Locate the cell with the specified text and output its (x, y) center coordinate. 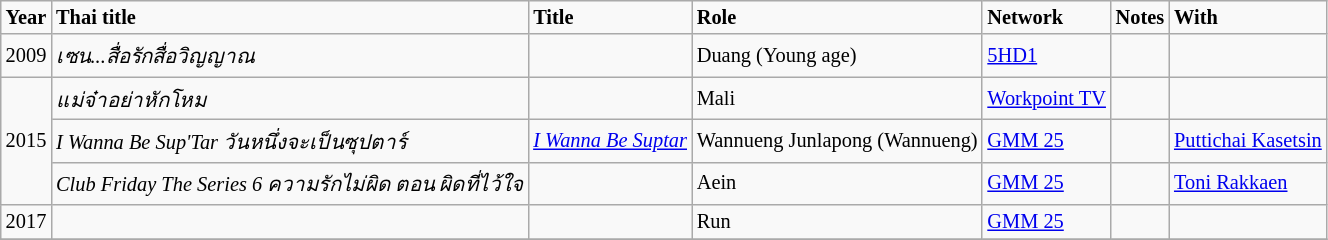
Thai title (290, 17)
Wannueng Junlapong (Wannueng) (838, 140)
Workpoint TV (1046, 98)
2015 (26, 141)
Role (838, 17)
Notes (1140, 17)
2017 (26, 222)
Aein (838, 184)
Title (610, 17)
Toni Rakkaen (1248, 184)
With (1248, 17)
Run (838, 222)
I Wanna Be Suptar (610, 140)
Puttichai Kasetsin (1248, 140)
Network (1046, 17)
5HD1 (1046, 56)
แม่จ๋าอย่าหักโหม (290, 98)
Mali (838, 98)
Club Friday The Series 6 ความรักไม่ผิด ตอน ผิดที่ไว้ใจ (290, 184)
I Wanna Be Sup'Tar วันหนึ่งจะเป็นซุปตาร์ (290, 140)
Duang (Young age) (838, 56)
Year (26, 17)
2009 (26, 56)
เซน...สื่อรักสื่อวิญญาณ (290, 56)
